For the text-containing cell, return its midpoint in [X, Y] coordinate format. 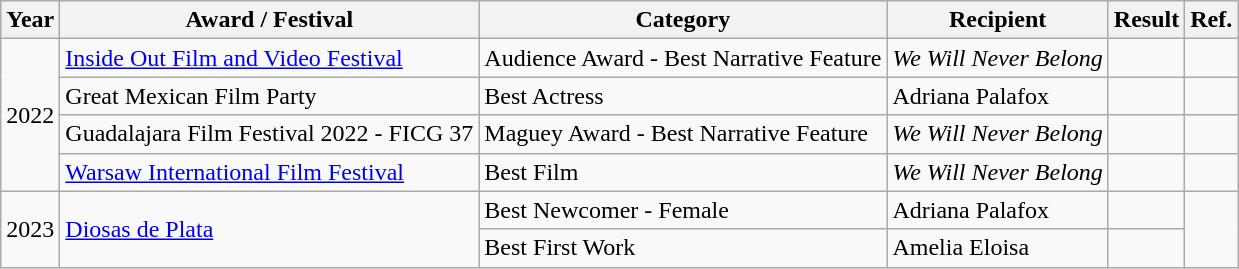
Best First Work [683, 248]
Year [30, 20]
Category [683, 20]
2023 [30, 229]
Audience Award - Best Narrative Feature [683, 58]
Guadalajara Film Festival 2022 - FICG 37 [270, 134]
Result [1146, 20]
Inside Out Film and Video Festival [270, 58]
Ref. [1212, 20]
Award / Festival [270, 20]
Best Film [683, 172]
Recipient [998, 20]
Diosas de Plata [270, 229]
Great Mexican Film Party [270, 96]
Best Actress [683, 96]
Amelia Eloisa [998, 248]
2022 [30, 115]
Warsaw International Film Festival [270, 172]
Maguey Award - Best Narrative Feature [683, 134]
Best Newcomer - Female [683, 210]
